Search for the cell housing the specified text and yield its [x, y] center coordinate. 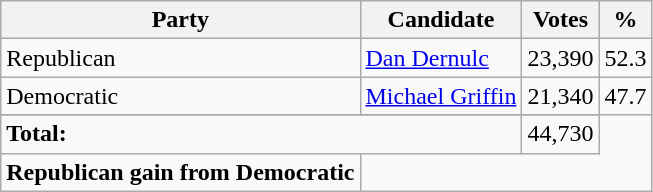
Candidate [441, 20]
47.7 [626, 96]
Democratic [180, 96]
Votes [560, 20]
Republican [180, 58]
52.3 [626, 58]
23,390 [560, 58]
Michael Griffin [441, 96]
Total: [262, 134]
44,730 [560, 134]
% [626, 20]
Republican gain from Democratic [180, 172]
Dan Dernulc [441, 58]
Party [180, 20]
21,340 [560, 96]
